For the text-containing cell, return its midpoint in [X, Y] coordinate format. 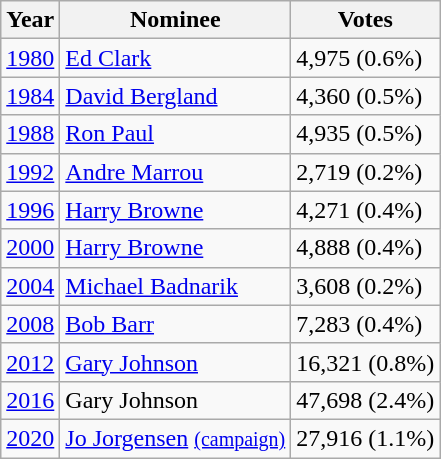
2,719 (0.2%) [366, 172]
2020 [30, 438]
2012 [30, 362]
7,283 (0.4%) [366, 324]
4,888 (0.4%) [366, 248]
Michael Badnarik [176, 286]
1980 [30, 58]
4,975 (0.6%) [366, 58]
Year [30, 20]
27,916 (1.1%) [366, 438]
David Bergland [176, 96]
Nominee [176, 20]
Bob Barr [176, 324]
2008 [30, 324]
1996 [30, 210]
2004 [30, 286]
Andre Marrou [176, 172]
Ed Clark [176, 58]
4,935 (0.5%) [366, 134]
16,321 (0.8%) [366, 362]
1992 [30, 172]
2000 [30, 248]
1984 [30, 96]
4,271 (0.4%) [366, 210]
Votes [366, 20]
Jo Jorgensen (campaign) [176, 438]
2016 [30, 400]
47,698 (2.4%) [366, 400]
Ron Paul [176, 134]
4,360 (0.5%) [366, 96]
3,608 (0.2%) [366, 286]
1988 [30, 134]
